Detect which cell encompasses the target text, then output its [X, Y] center coordinate. 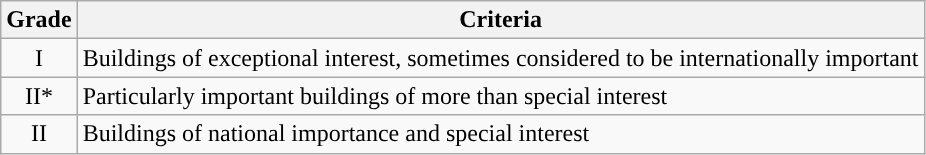
II* [39, 96]
I [39, 58]
Buildings of exceptional interest, sometimes considered to be internationally important [500, 58]
Criteria [500, 20]
Buildings of national importance and special interest [500, 134]
II [39, 134]
Grade [39, 20]
Particularly important buildings of more than special interest [500, 96]
